Output the [X, Y] coordinate of the center of the cell containing the given text.  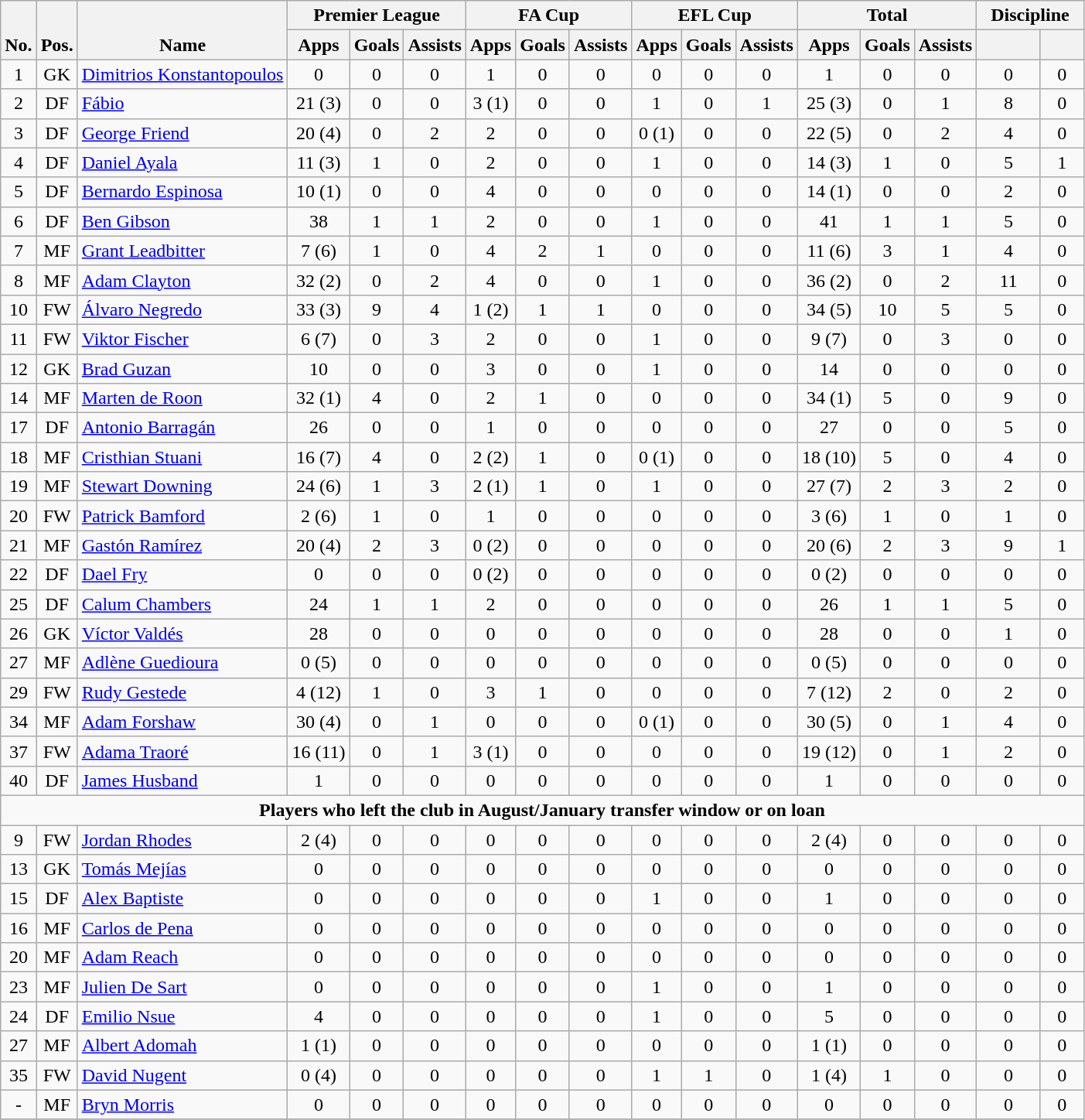
38 [319, 221]
Bryn Morris [183, 1105]
22 (5) [829, 133]
32 (1) [319, 398]
24 (6) [319, 487]
6 (7) [319, 339]
16 (11) [319, 751]
Gastón Ramírez [183, 545]
19 (12) [829, 751]
Emilio Nsue [183, 1016]
2 (2) [490, 457]
Cristhian Stuani [183, 457]
13 [19, 869]
21 (3) [319, 104]
Discipline [1030, 15]
34 (1) [829, 398]
19 [19, 487]
FA Cup [549, 15]
Fábio [183, 104]
Adlène Guedioura [183, 663]
Antonio Barragán [183, 428]
2 (6) [319, 516]
16 [19, 928]
7 [19, 251]
Adam Forshaw [183, 722]
Bernardo Espinosa [183, 192]
7 (6) [319, 251]
Patrick Bamford [183, 516]
Carlos de Pena [183, 928]
Stewart Downing [183, 487]
Name [183, 30]
20 (6) [829, 545]
17 [19, 428]
11 (3) [319, 162]
30 (5) [829, 722]
Daniel Ayala [183, 162]
12 [19, 369]
30 (4) [319, 722]
Rudy Gestede [183, 692]
2 (1) [490, 487]
36 (2) [829, 280]
35 [19, 1075]
25 [19, 604]
7 (12) [829, 692]
Dimitrios Konstantopoulos [183, 74]
- [19, 1105]
18 (10) [829, 457]
Calum Chambers [183, 604]
11 (6) [829, 251]
22 [19, 575]
Álvaro Negredo [183, 309]
37 [19, 751]
14 (3) [829, 162]
15 [19, 899]
18 [19, 457]
29 [19, 692]
34 (5) [829, 309]
Dael Fry [183, 575]
3 (6) [829, 516]
Adam Reach [183, 958]
25 (3) [829, 104]
16 (7) [319, 457]
No. [19, 30]
32 (2) [319, 280]
33 (3) [319, 309]
1 (4) [829, 1075]
Alex Baptiste [183, 899]
9 (7) [829, 339]
David Nugent [183, 1075]
Jordan Rhodes [183, 839]
0 (4) [319, 1075]
Viktor Fischer [183, 339]
Albert Adomah [183, 1046]
EFL Cup [715, 15]
Víctor Valdés [183, 633]
27 (7) [829, 487]
4 (12) [319, 692]
Pos. [57, 30]
Brad Guzan [183, 369]
George Friend [183, 133]
Adama Traoré [183, 751]
34 [19, 722]
10 (1) [319, 192]
Marten de Roon [183, 398]
Ben Gibson [183, 221]
Julien De Sart [183, 987]
21 [19, 545]
Total [886, 15]
Premier League [377, 15]
40 [19, 780]
6 [19, 221]
23 [19, 987]
1 (2) [490, 309]
14 (1) [829, 192]
Tomás Mejías [183, 869]
Adam Clayton [183, 280]
Grant Leadbitter [183, 251]
41 [829, 221]
Players who left the club in August/January transfer window or on loan [542, 810]
James Husband [183, 780]
